Return the (x, y) coordinate for the center point of the cell that contains the specified text.  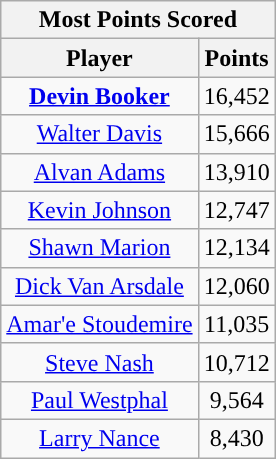
Amar'e Stoudemire (100, 324)
11,035 (236, 324)
Shawn Marion (100, 248)
12,060 (236, 286)
10,712 (236, 362)
15,666 (236, 134)
12,747 (236, 210)
Kevin Johnson (100, 210)
Alvan Adams (100, 172)
Larry Nance (100, 438)
Dick Van Arsdale (100, 286)
Points (236, 58)
13,910 (236, 172)
Devin Booker (100, 96)
12,134 (236, 248)
Most Points Scored (138, 20)
8,430 (236, 438)
16,452 (236, 96)
Walter Davis (100, 134)
Steve Nash (100, 362)
Paul Westphal (100, 400)
9,564 (236, 400)
Player (100, 58)
